Provide the (X, Y) coordinate of the cell's center where the given text is located.  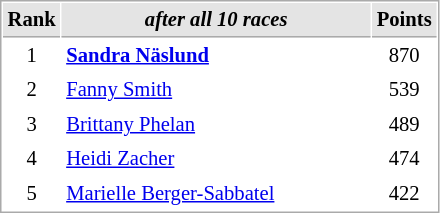
870 (404, 56)
4 (32, 158)
2 (32, 90)
Brittany Phelan (216, 124)
474 (404, 158)
3 (32, 124)
489 (404, 124)
539 (404, 90)
1 (32, 56)
after all 10 races (216, 20)
Rank (32, 20)
Fanny Smith (216, 90)
Heidi Zacher (216, 158)
Sandra Näslund (216, 56)
422 (404, 194)
Points (404, 20)
Marielle Berger-Sabbatel (216, 194)
5 (32, 194)
